Output the [x, y] coordinate of the center of the cell containing the given text.  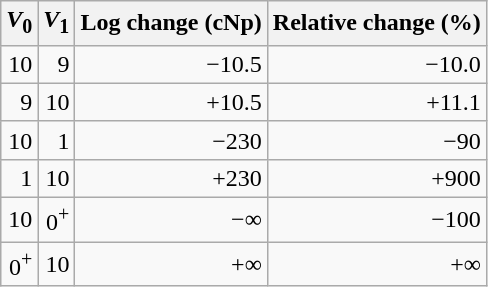
−100 [376, 220]
+11.1 [376, 102]
−10.5 [171, 64]
+900 [376, 178]
V1 [56, 23]
−∞ [171, 220]
+230 [171, 178]
V0 [20, 23]
Relative change (%) [376, 23]
−230 [171, 140]
Log change (cNp) [171, 23]
−10.0 [376, 64]
−90 [376, 140]
+10.5 [171, 102]
